Capture the cell that displays the provided text and extract its [x, y] central coordinate. 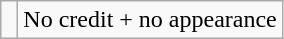
No credit + no appearance [150, 20]
